Determine the (X, Y) coordinate at the center of the cell enclosing the given text.  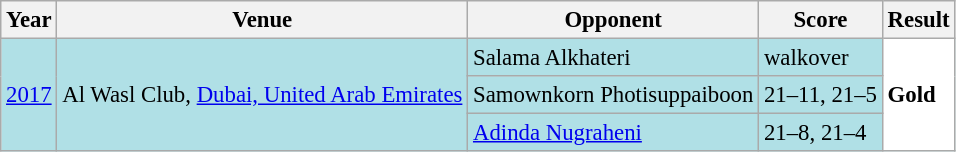
Opponent (614, 20)
walkover (821, 58)
21–8, 21–4 (821, 133)
Result (918, 20)
Year (29, 20)
Adinda Nugraheni (614, 133)
Venue (262, 20)
Gold (918, 96)
2017 (29, 96)
Salama Alkhateri (614, 58)
Samownkorn Photisuppaiboon (614, 95)
Al Wasl Club, Dubai, United Arab Emirates (262, 96)
Score (821, 20)
21–11, 21–5 (821, 95)
